Scan for the cell matching the given text and deliver its [X, Y] coordinate at center. 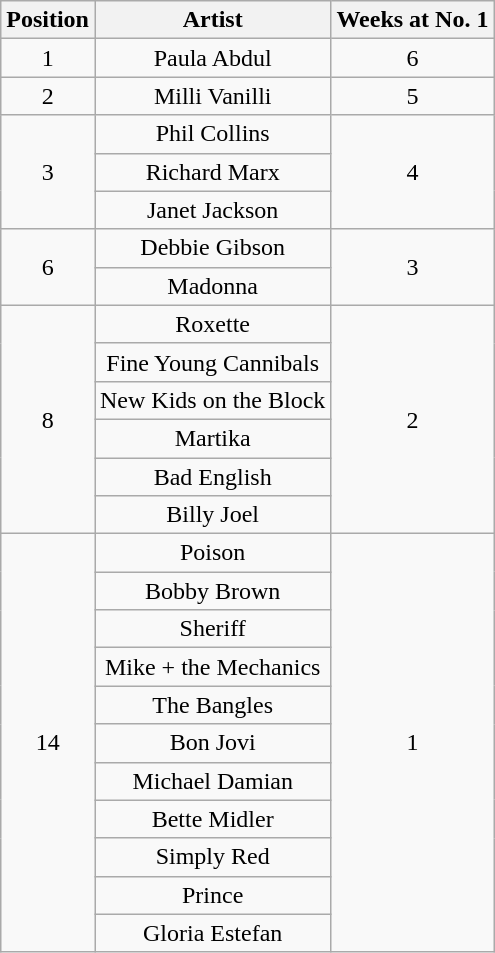
Gloria Estefan [212, 933]
Janet Jackson [212, 210]
Bad English [212, 477]
Artist [212, 20]
Bobby Brown [212, 591]
Bette Midler [212, 819]
Prince [212, 895]
Michael Damian [212, 781]
Sheriff [212, 629]
Billy Joel [212, 515]
Weeks at No. 1 [412, 20]
Bon Jovi [212, 743]
Richard Marx [212, 172]
5 [412, 96]
Phil Collins [212, 134]
8 [48, 419]
The Bangles [212, 705]
14 [48, 744]
Fine Young Cannibals [212, 362]
Debbie Gibson [212, 248]
Martika [212, 438]
Paula Abdul [212, 58]
New Kids on the Block [212, 400]
Madonna [212, 286]
Roxette [212, 324]
Position [48, 20]
4 [412, 172]
Mike + the Mechanics [212, 667]
Poison [212, 553]
Simply Red [212, 857]
Milli Vanilli [212, 96]
